For the text-containing cell, return its midpoint in [X, Y] coordinate format. 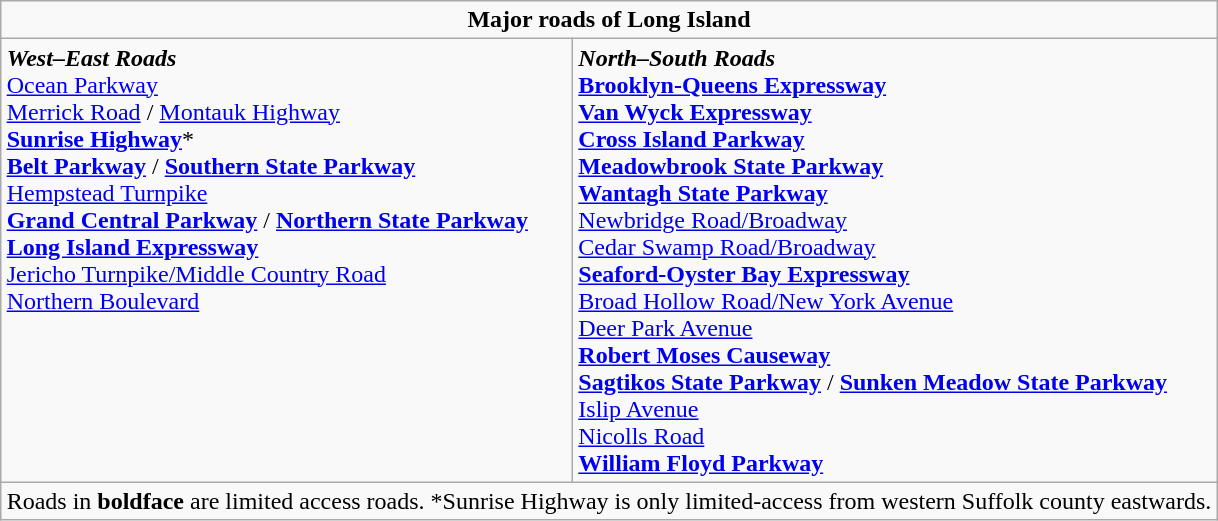
Major roads of Long Island [609, 20]
Roads in boldface are limited access roads. *Sunrise Highway is only limited-access from western Suffolk county eastwards. [609, 501]
